Determine the [x, y] coordinate at the center of the cell enclosing the given text.  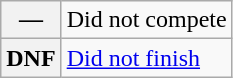
— [31, 20]
Did not compete [146, 20]
DNF [31, 58]
Did not finish [146, 58]
